Return the (X, Y) coordinate for the center point of the cell that contains the specified text.  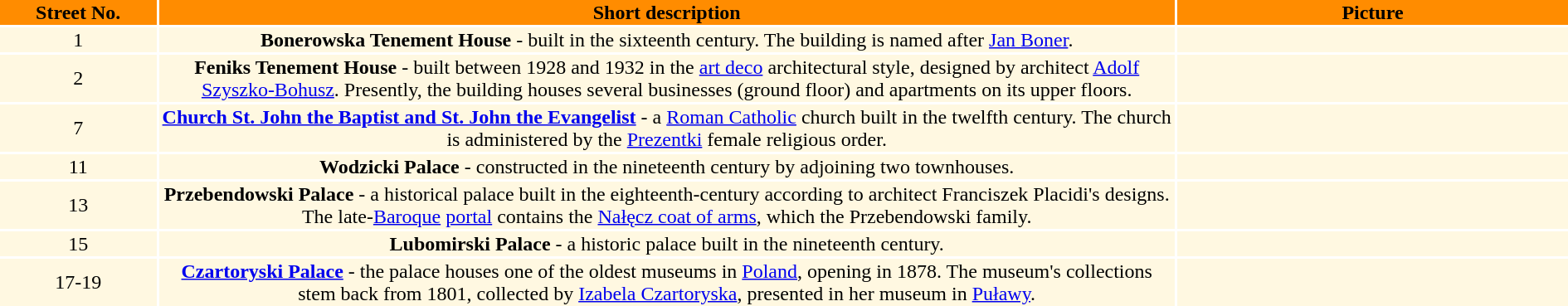
Picture (1372, 12)
1 (78, 40)
Lubomirski Palace - a historic palace built in the nineteenth century. (667, 244)
2 (78, 78)
15 (78, 244)
Wodzicki Palace - constructed in the nineteenth century by adjoining two townhouses. (667, 167)
17-19 (78, 282)
11 (78, 167)
13 (78, 206)
Bonerowska Tenement House - built in the sixteenth century. The building is named after Jan Boner. (667, 40)
Short description (667, 12)
7 (78, 128)
Street No. (78, 12)
